Extract the (x, y) coordinate from the center of the cell holding the provided text.  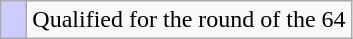
Qualified for the round of the 64 (189, 20)
